Search for the cell housing the specified text and yield its (X, Y) center coordinate. 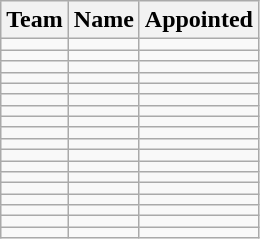
Team (35, 20)
Name (104, 20)
Appointed (198, 20)
